Return [X, Y] of the center of cell containing provided text 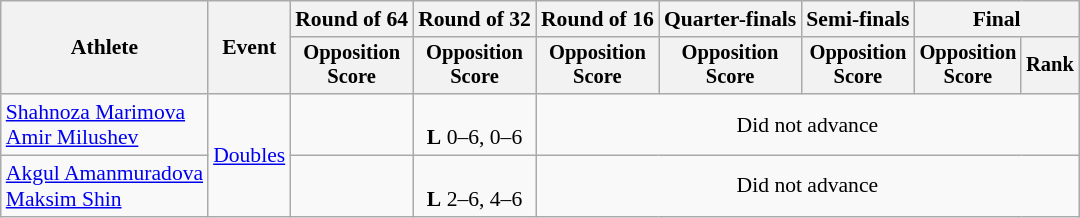
Final [997, 19]
Doubles [249, 155]
Quarter-finals [730, 19]
Rank [1050, 66]
Round of 64 [352, 19]
Semi-finals [858, 19]
L 2–6, 4–6 [474, 186]
Round of 16 [598, 19]
L 0–6, 0–6 [474, 124]
Round of 32 [474, 19]
Event [249, 48]
Athlete [104, 48]
Akgul AmanmuradovaMaksim Shin [104, 186]
Shahnoza MarimovaAmir Milushev [104, 124]
